Identify which cell holds the provided text, then report its (X, Y) central coordinate. 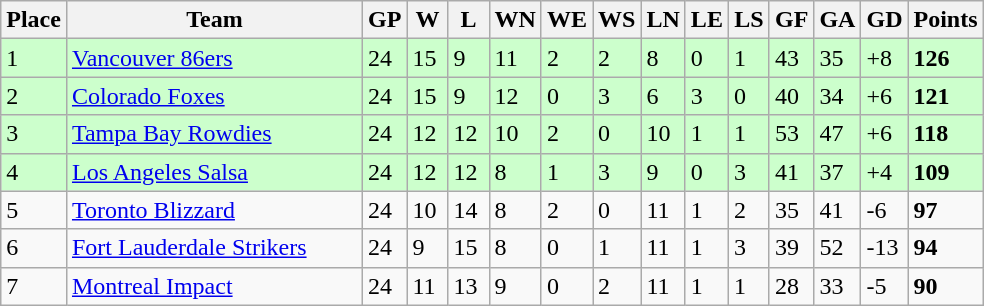
53 (791, 134)
33 (838, 286)
Los Angeles Salsa (214, 172)
GA (838, 20)
L (468, 20)
Tampa Bay Rowdies (214, 134)
34 (838, 96)
52 (838, 248)
5 (34, 210)
GF (791, 20)
+8 (884, 58)
43 (791, 58)
Place (34, 20)
W (428, 20)
94 (946, 248)
13 (468, 286)
97 (946, 210)
-13 (884, 248)
14 (468, 210)
LN (663, 20)
LS (748, 20)
GD (884, 20)
GP (385, 20)
126 (946, 58)
40 (791, 96)
+4 (884, 172)
-6 (884, 210)
WS (616, 20)
Team (214, 20)
121 (946, 96)
-5 (884, 286)
Toronto Blizzard (214, 210)
4 (34, 172)
39 (791, 248)
WE (566, 20)
LE (706, 20)
Fort Lauderdale Strikers (214, 248)
118 (946, 134)
109 (946, 172)
WN (515, 20)
Vancouver 86ers (214, 58)
90 (946, 286)
28 (791, 286)
37 (838, 172)
Montreal Impact (214, 286)
Colorado Foxes (214, 96)
7 (34, 286)
Points (946, 20)
47 (838, 134)
